Search for the cell housing the specified text and yield its [X, Y] center coordinate. 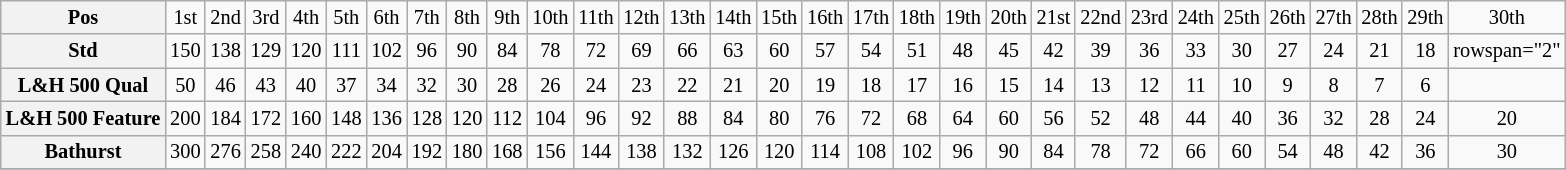
300 [185, 152]
16th [825, 17]
Std [83, 51]
5th [346, 17]
26 [550, 85]
23 [641, 85]
14th [733, 17]
92 [641, 118]
144 [596, 152]
240 [306, 152]
Bathurst [83, 152]
51 [917, 51]
6th [386, 17]
26th [1288, 17]
9th [507, 17]
8 [1334, 85]
156 [550, 152]
27 [1288, 51]
17 [917, 85]
14 [1054, 85]
9 [1288, 85]
108 [871, 152]
25th [1242, 17]
11 [1196, 85]
160 [306, 118]
29th [1425, 17]
50 [185, 85]
16 [963, 85]
24th [1196, 17]
19 [825, 85]
6 [1425, 85]
136 [386, 118]
17th [871, 17]
19th [963, 17]
33 [1196, 51]
126 [733, 152]
27th [1334, 17]
2nd [225, 17]
11th [596, 17]
88 [687, 118]
68 [917, 118]
56 [1054, 118]
204 [386, 152]
104 [550, 118]
L&H 500 Feature [83, 118]
7 [1379, 85]
30th [1506, 17]
44 [1196, 118]
12th [641, 17]
46 [225, 85]
4th [306, 17]
184 [225, 118]
7th [427, 17]
63 [733, 51]
64 [963, 118]
52 [1100, 118]
3rd [266, 17]
168 [507, 152]
15 [1009, 85]
45 [1009, 51]
rowspan="2" [1506, 51]
222 [346, 152]
111 [346, 51]
114 [825, 152]
43 [266, 85]
28th [1379, 17]
150 [185, 51]
192 [427, 152]
21st [1054, 17]
8th [467, 17]
22nd [1100, 17]
57 [825, 51]
128 [427, 118]
129 [266, 51]
39 [1100, 51]
13th [687, 17]
76 [825, 118]
200 [185, 118]
1st [185, 17]
69 [641, 51]
15th [779, 17]
18th [917, 17]
180 [467, 152]
112 [507, 118]
Pos [83, 17]
80 [779, 118]
172 [266, 118]
12 [1150, 85]
10th [550, 17]
L&H 500 Qual [83, 85]
20th [1009, 17]
23rd [1150, 17]
34 [386, 85]
22 [687, 85]
132 [687, 152]
10 [1242, 85]
276 [225, 152]
148 [346, 118]
13 [1100, 85]
258 [266, 152]
37 [346, 85]
